Extract the [x, y] coordinate from the center of the cell holding the provided text.  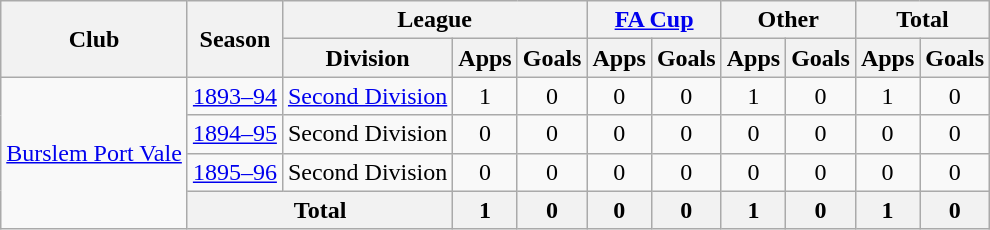
League [434, 20]
Division [367, 58]
1894–95 [234, 134]
1893–94 [234, 96]
Burslem Port Vale [94, 153]
FA Cup [654, 20]
Club [94, 39]
Season [234, 39]
1895–96 [234, 172]
Other [788, 20]
